Extract the [x, y] coordinate from the center of the cell holding the provided text.  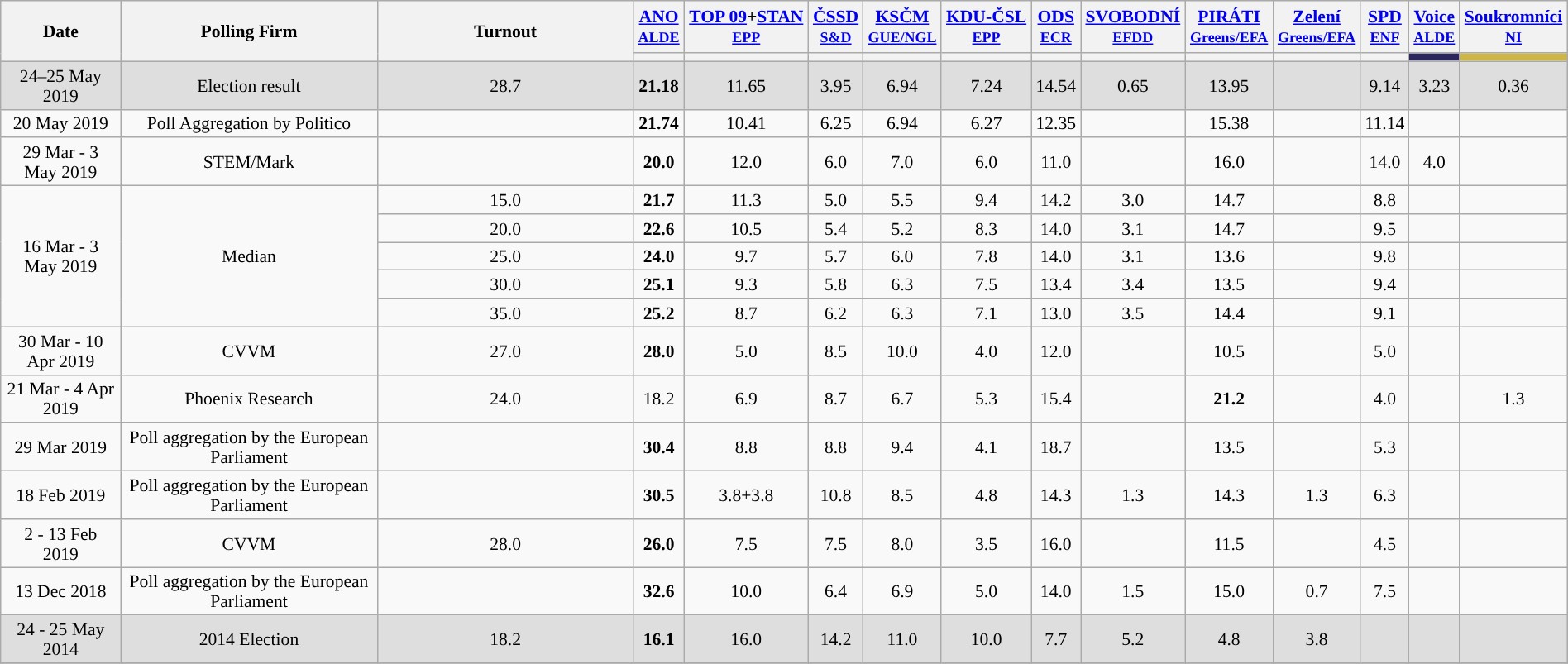
32.6 [658, 591]
13.95 [1229, 85]
27.0 [505, 351]
11.14 [1384, 123]
ANOALDE [658, 26]
7.1 [986, 313]
0.7 [1317, 591]
6.7 [902, 399]
9.14 [1384, 85]
2 - 13 Feb 2019 [61, 543]
7.8 [986, 256]
20 May 2019 [61, 123]
Election result [249, 85]
Phoenix Research [249, 399]
9.1 [1384, 313]
3.8 [1317, 639]
Median [249, 256]
21.74 [658, 123]
6.2 [835, 313]
Polling Firm [249, 31]
6.27 [986, 123]
29 Mar 2019 [61, 447]
30.4 [658, 447]
5.8 [835, 284]
5.5 [902, 200]
SPDENF [1384, 26]
18.7 [1056, 447]
KDU-ČSLEPP [986, 26]
25.0 [505, 256]
10.41 [746, 123]
13.4 [1056, 284]
21.18 [658, 85]
8.0 [902, 543]
9.5 [1384, 228]
8.3 [986, 228]
3.23 [1434, 85]
30.5 [658, 495]
2014 Election [249, 639]
7.7 [1056, 639]
6.25 [835, 123]
0.36 [1513, 85]
3.95 [835, 85]
35.0 [505, 313]
13.6 [1229, 256]
24–25 May 2019 [61, 85]
SVOBODNÍEFDD [1133, 26]
16.1 [658, 639]
ZeleníGreens/EFA [1317, 26]
SoukromníciNI [1513, 26]
25.1 [658, 284]
VoiceALDE [1434, 26]
11.3 [746, 200]
15.38 [1229, 123]
14.54 [1056, 85]
15.4 [1056, 399]
13 Dec 2018 [61, 591]
28.7 [505, 85]
4.1 [986, 447]
9.7 [746, 256]
3.0 [1133, 200]
12.35 [1056, 123]
14.4 [1229, 313]
KSČMGUE/NGL [902, 26]
Poll Aggregation by Politico [249, 123]
22.6 [658, 228]
7.0 [902, 162]
24 - 25 May 2014 [61, 639]
9.8 [1384, 256]
25.2 [658, 313]
Turnout [505, 31]
21.2 [1229, 399]
5.7 [835, 256]
11.65 [746, 85]
3.8+3.8 [746, 495]
21 Mar - 4 Apr 2019 [61, 399]
5.4 [835, 228]
Date [61, 31]
30.0 [505, 284]
1.5 [1133, 591]
PIRÁTIGreens/EFA [1229, 26]
30 Mar - 10 Apr 2019 [61, 351]
13.0 [1056, 313]
26.0 [658, 543]
STEM/Mark [249, 162]
11.5 [1229, 543]
ČSSDS&D [835, 26]
18 Feb 2019 [61, 495]
10.8 [835, 495]
4.5 [1384, 543]
21.7 [658, 200]
3.4 [1133, 284]
7.24 [986, 85]
6.4 [835, 591]
9.3 [746, 284]
0.65 [1133, 85]
ODSECR [1056, 26]
29 Mar - 3 May 2019 [61, 162]
TOP 09+STANEPP [746, 26]
16 Mar - 3 May 2019 [61, 256]
